For the text-containing cell, return its midpoint in (X, Y) coordinate format. 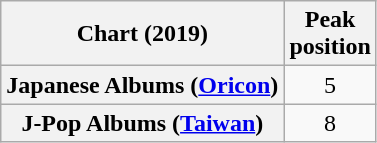
5 (330, 85)
Peak position (330, 34)
J-Pop Albums (Taiwan) (142, 123)
Japanese Albums (Oricon) (142, 85)
Chart (2019) (142, 34)
8 (330, 123)
